Detect which cell encompasses the target text, then output its (x, y) center coordinate. 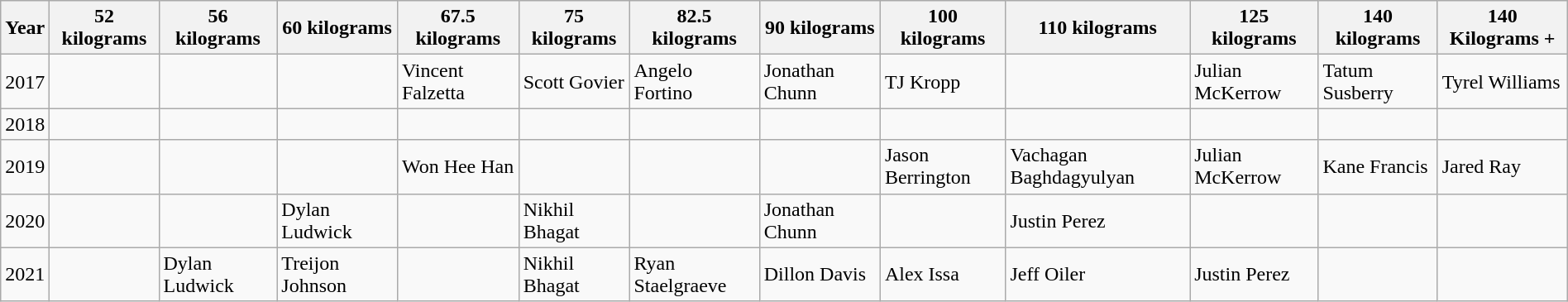
67.5 kilograms (458, 28)
Vachagan Baghdagyulyan (1098, 167)
125 kilograms (1254, 28)
82.5 kilograms (695, 28)
2021 (25, 275)
Jeff Oiler (1098, 275)
52 kilograms (104, 28)
2017 (25, 81)
TJ Kropp (943, 81)
100 kilograms (943, 28)
2018 (25, 124)
140 kilograms (1378, 28)
Vincent Falzetta (458, 81)
Scott Govier (574, 81)
90 kilograms (820, 28)
Dillon Davis (820, 275)
2019 (25, 167)
110 kilograms (1098, 28)
Jared Ray (1502, 167)
56 kilograms (218, 28)
Treijon Johnson (337, 275)
Ryan Staelgraeve (695, 275)
Angelo Fortino (695, 81)
Won Hee Han (458, 167)
Year (25, 28)
2020 (25, 220)
Tyrel Williams (1502, 81)
75 kilograms (574, 28)
Kane Francis (1378, 167)
Alex Issa (943, 275)
140 Kilograms + (1502, 28)
Jason Berrington (943, 167)
60 kilograms (337, 28)
Tatum Susberry (1378, 81)
